Pinpoint the cell where the given text exists, returning its (x, y) midpoint coordinate. 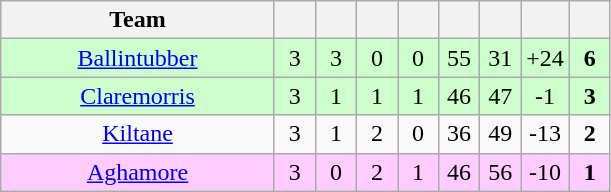
Kiltane (138, 134)
-10 (546, 172)
Ballintubber (138, 58)
31 (500, 58)
Team (138, 20)
55 (460, 58)
56 (500, 172)
Aghamore (138, 172)
+24 (546, 58)
36 (460, 134)
Claremorris (138, 96)
-1 (546, 96)
6 (590, 58)
49 (500, 134)
47 (500, 96)
-13 (546, 134)
